For the text-containing cell, return its midpoint in [X, Y] coordinate format. 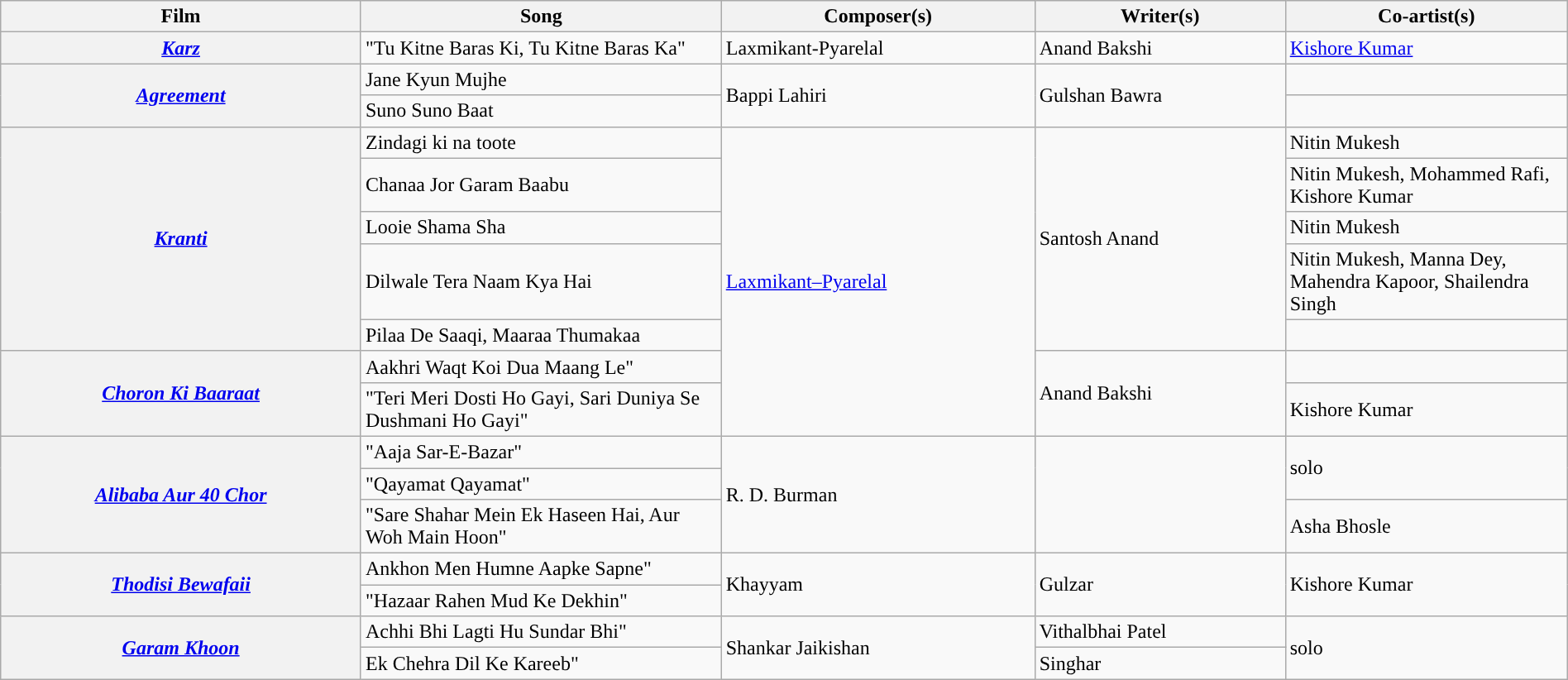
Suno Suno Baat [541, 111]
"Sare Shahar Mein Ek Haseen Hai, Aur Woh Main Hoon" [541, 526]
"Tu Kitne Baras Ki, Tu Kitne Baras Ka" [541, 48]
Nitin Mukesh, Manna Dey, Mahendra Kapoor, Shailendra Singh [1426, 281]
"Aaja Sar-E-Bazar" [541, 452]
Writer(s) [1159, 17]
Thodisi Bewafaii [181, 585]
Vithalbhai Patel [1159, 632]
Ek Chehra Dil Ke Kareeb" [541, 663]
Laxmikant-Pyarelal [878, 48]
Achhi Bhi Lagti Hu Sundar Bhi" [541, 632]
Choron Ki Baaraat [181, 394]
"Teri Meri Dosti Ho Gayi, Sari Duniya Se Dushmani Ho Gayi" [541, 409]
Aakhri Waqt Koi Dua Maang Le" [541, 366]
Composer(s) [878, 17]
Khayyam [878, 585]
Jane Kyun Mujhe [541, 79]
Film [181, 17]
Pilaa De Saaqi, Maaraa Thumakaa [541, 335]
Bappi Lahiri [878, 95]
Karz [181, 48]
Alibaba Aur 40 Chor [181, 495]
Agreement [181, 95]
Co-artist(s) [1426, 17]
Gulshan Bawra [1159, 95]
Shankar Jaikishan [878, 648]
Nitin Mukesh, Mohammed Rafi, Kishore Kumar [1426, 185]
"Hazaar Rahen Mud Ke Dekhin" [541, 601]
Dilwale Tera Naam Kya Hai [541, 281]
Singhar [1159, 663]
Laxmikant–Pyarelal [878, 281]
Garam Khoon [181, 648]
Asha Bhosle [1426, 526]
Looie Shama Sha [541, 227]
"Qayamat Qayamat" [541, 484]
Kranti [181, 238]
Zindagi ki na toote [541, 142]
Chanaa Jor Garam Baabu [541, 185]
R. D. Burman [878, 495]
Santosh Anand [1159, 238]
Song [541, 17]
Ankhon Men Humne Aapke Sapne" [541, 569]
Gulzar [1159, 585]
